Locate the cell with the specified text and output its [X, Y] center coordinate. 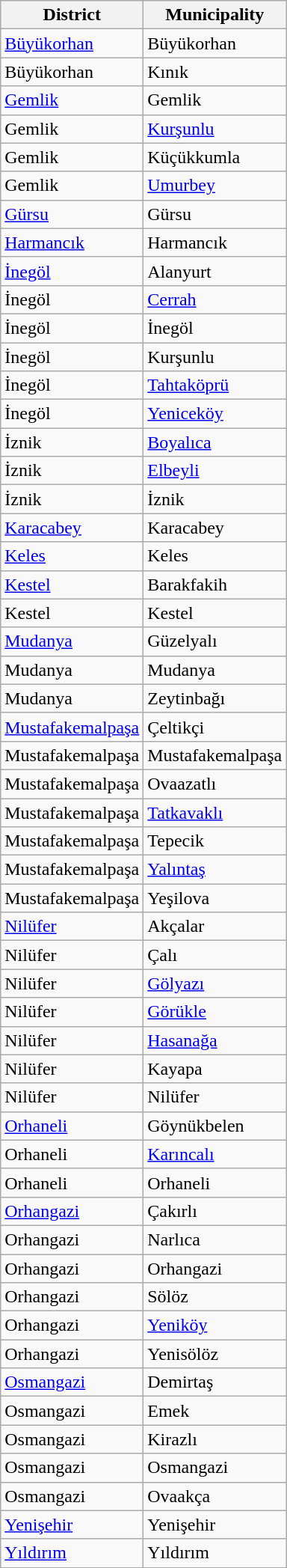
Narlıca [215, 1239]
Alanyurt [215, 271]
District [72, 15]
Tahtaköprü [215, 385]
Yeniköy [215, 1326]
Akçalar [215, 927]
Tepecik [215, 841]
Çalı [215, 955]
Ovaakça [215, 1496]
Yeşilova [215, 898]
Yeniceköy [215, 414]
Boyalıca [215, 442]
Umurbey [215, 186]
Yalıntaş [215, 870]
Zeytinbağı [215, 698]
Gölyazı [215, 983]
Küçükkumla [215, 157]
Ovaazatlı [215, 784]
Hasanağa [215, 1040]
Karıncalı [215, 1154]
Güzelyalı [215, 641]
Yenisölöz [215, 1354]
Elbeyli [215, 471]
Kirazlı [215, 1439]
Emek [215, 1411]
Kayapa [215, 1069]
Görükle [215, 1012]
Çakırlı [215, 1211]
Cerrah [215, 299]
Demirtaş [215, 1382]
Kınık [215, 72]
Göynükbelen [215, 1126]
Çeltikçi [215, 727]
Sölöz [215, 1297]
Tatkavaklı [215, 812]
Municipality [215, 15]
Barakfakih [215, 585]
